Capture the cell that displays the provided text and extract its [x, y] central coordinate. 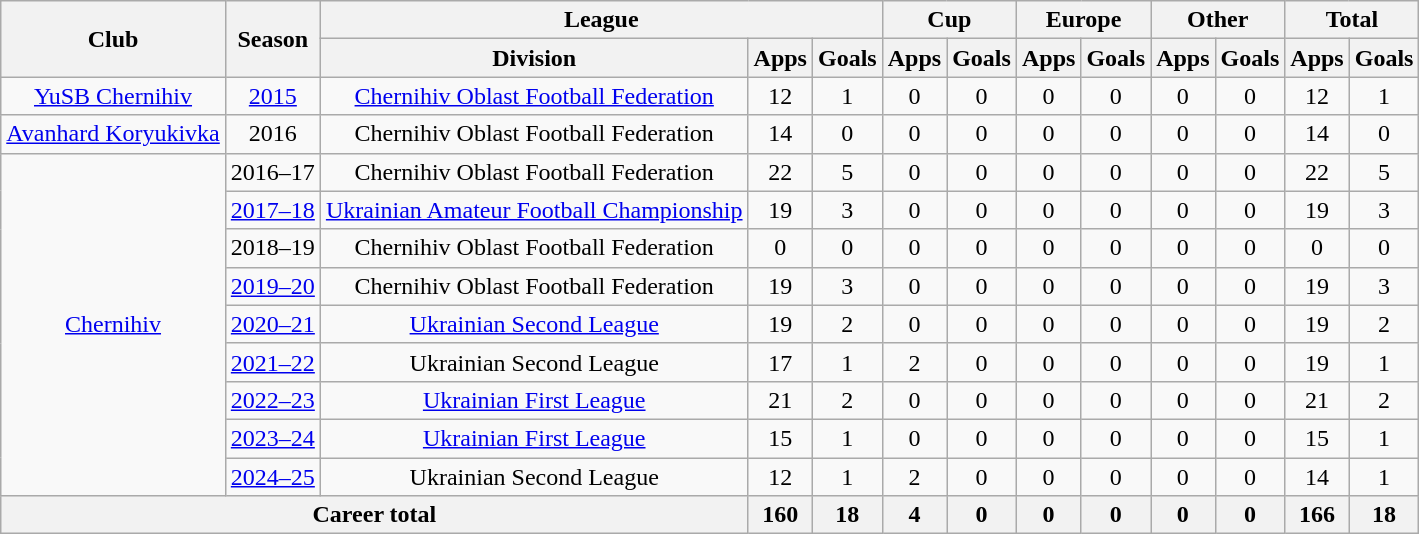
2021–22 [272, 362]
2016 [272, 134]
2022–23 [272, 400]
Europe [1083, 20]
4 [914, 515]
Total [1352, 20]
Ukrainian Amateur Football Championship [534, 210]
Season [272, 39]
Division [534, 58]
2015 [272, 96]
2016–17 [272, 172]
2018–19 [272, 248]
Cup [949, 20]
Career total [374, 515]
YuSB Chernihiv [114, 96]
166 [1317, 515]
160 [780, 515]
2019–20 [272, 286]
17 [780, 362]
Club [114, 39]
Avanhard Koryukivka [114, 134]
2020–21 [272, 324]
2023–24 [272, 438]
Other [1218, 20]
2024–25 [272, 477]
League [601, 20]
Chernihiv [114, 324]
2017–18 [272, 210]
